Scan for the cell matching the given text and deliver its (x, y) coordinate at center. 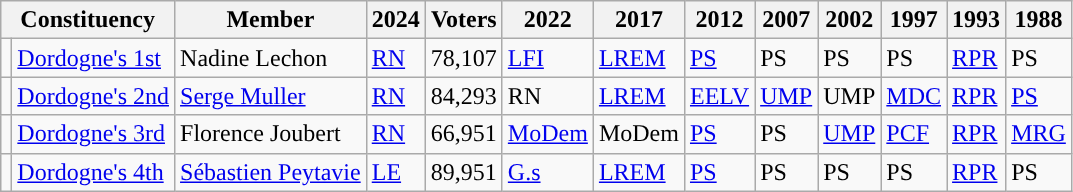
Serge Muller (271, 96)
89,951 (464, 172)
Florence Joubert (271, 134)
1988 (1039, 20)
2022 (548, 20)
66,951 (464, 134)
2024 (396, 20)
MRG (1039, 134)
MDC (914, 96)
1997 (914, 20)
Voters (464, 20)
84,293 (464, 96)
Dordogne's 2nd (94, 96)
78,107 (464, 58)
Dordogne's 3rd (94, 134)
Member (271, 20)
2002 (850, 20)
2012 (719, 20)
2017 (638, 20)
Nadine Lechon (271, 58)
Sébastien Peytavie (271, 172)
G.s (548, 172)
LFI (548, 58)
EELV (719, 96)
Dordogne's 4th (94, 172)
PCF (914, 134)
Constituency (88, 20)
LE (396, 172)
1993 (976, 20)
2007 (786, 20)
Dordogne's 1st (94, 58)
